Identify which cell holds the provided text, then report its [x, y] central coordinate. 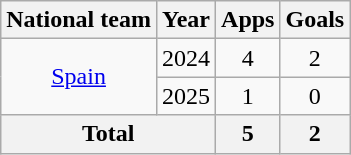
1 [248, 96]
Spain [79, 77]
National team [79, 20]
Apps [248, 20]
5 [248, 134]
4 [248, 58]
Total [108, 134]
2024 [186, 58]
0 [315, 96]
Goals [315, 20]
2025 [186, 96]
Year [186, 20]
